Pinpoint the cell where the given text exists, returning its (x, y) midpoint coordinate. 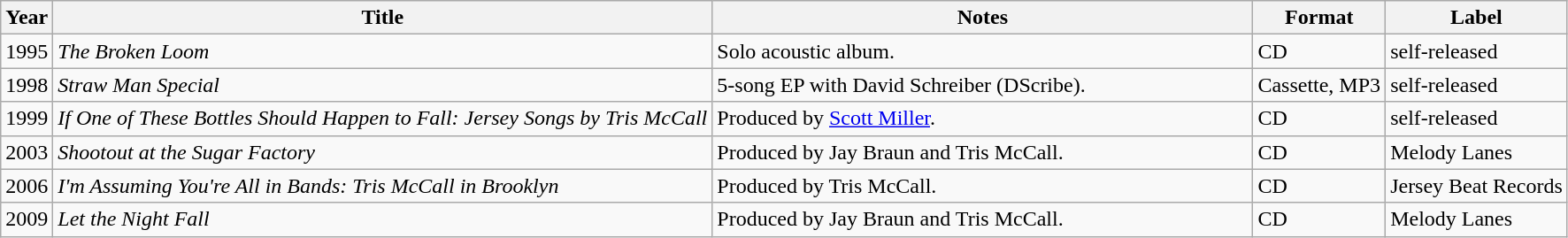
Shootout at the Sugar Factory (382, 152)
Label (1477, 18)
Format (1319, 18)
5-song EP with David Schreiber (DScribe). (982, 85)
Let the Night Fall (382, 219)
Straw Man Special (382, 85)
Year (27, 18)
1999 (27, 119)
Notes (982, 18)
I'm Assuming You're All in Bands: Tris McCall in Brooklyn (382, 186)
1998 (27, 85)
1995 (27, 51)
Produced by Scott Miller. (982, 119)
If One of These Bottles Should Happen to Fall: Jersey Songs by Tris McCall (382, 119)
Cassette, MP3 (1319, 85)
Title (382, 18)
2009 (27, 219)
Jersey Beat Records (1477, 186)
Solo acoustic album. (982, 51)
Produced by Tris McCall. (982, 186)
2003 (27, 152)
The Broken Loom (382, 51)
2006 (27, 186)
